Provide the (x, y) coordinate of the cell's center where the given text is located.  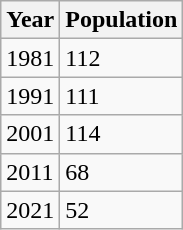
Year (30, 20)
2001 (30, 134)
111 (122, 96)
52 (122, 210)
114 (122, 134)
68 (122, 172)
1991 (30, 96)
1981 (30, 58)
112 (122, 58)
2011 (30, 172)
Population (122, 20)
2021 (30, 210)
